Return (X, Y) of the center of cell containing provided text 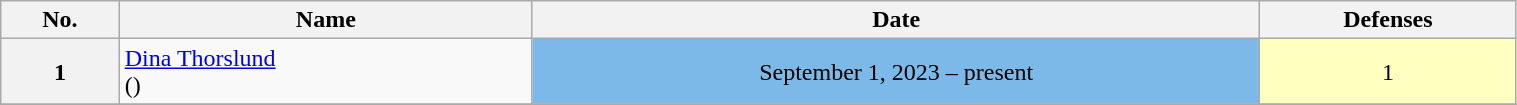
Defenses (1388, 20)
Date (896, 20)
September 1, 2023 – present (896, 72)
Dina Thorslund() (326, 72)
Name (326, 20)
No. (60, 20)
